Identify which cell holds the provided text, then report its (X, Y) central coordinate. 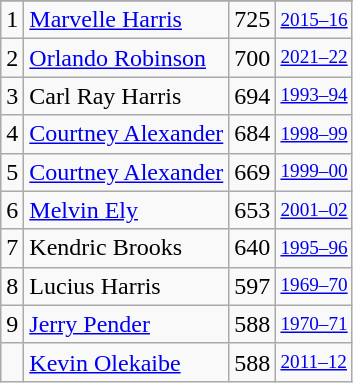
2015–16 (314, 20)
Carl Ray Harris (126, 96)
1998–99 (314, 134)
Jerry Pender (126, 324)
Orlando Robinson (126, 58)
1970–71 (314, 324)
1995–96 (314, 248)
4 (12, 134)
Melvin Ely (126, 210)
Marvelle Harris (126, 20)
653 (252, 210)
597 (252, 286)
7 (12, 248)
3 (12, 96)
2001–02 (314, 210)
1999–00 (314, 172)
1 (12, 20)
2 (12, 58)
Kendric Brooks (126, 248)
2011–12 (314, 362)
669 (252, 172)
Lucius Harris (126, 286)
Kevin Olekaibe (126, 362)
725 (252, 20)
8 (12, 286)
1993–94 (314, 96)
700 (252, 58)
1969–70 (314, 286)
684 (252, 134)
2021–22 (314, 58)
5 (12, 172)
640 (252, 248)
6 (12, 210)
9 (12, 324)
694 (252, 96)
